For the text-containing cell, return its midpoint in (X, Y) coordinate format. 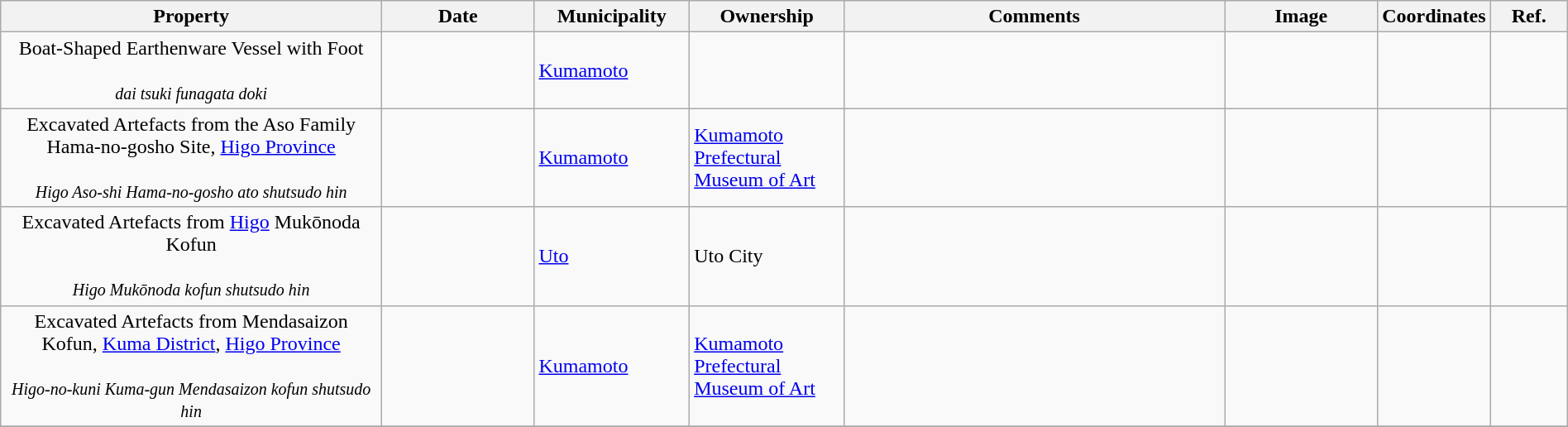
Municipality (612, 17)
Excavated Artefacts from Higo Mukōnoda KofunHigo Mukōnoda kofun shutsudo hin (192, 257)
Coordinates (1434, 17)
Uto (612, 257)
Uto City (767, 257)
Boat-Shaped Earthenware Vessel with Footdai tsuki funagata doki (192, 70)
Excavated Artefacts from the Aso Family Hama-no-gosho Site, Higo ProvinceHigo Aso-shi Hama-no-gosho ato shutsudo hin (192, 157)
Comments (1035, 17)
Date (458, 17)
Ref. (1528, 17)
Property (192, 17)
Excavated Artefacts from Mendasaizon Kofun, Kuma District, Higo ProvinceHigo-no-kuni Kuma-gun Mendasaizon kofun shutsudo hin (192, 366)
Image (1302, 17)
Ownership (767, 17)
